Return (X, Y) of the center of cell containing provided text 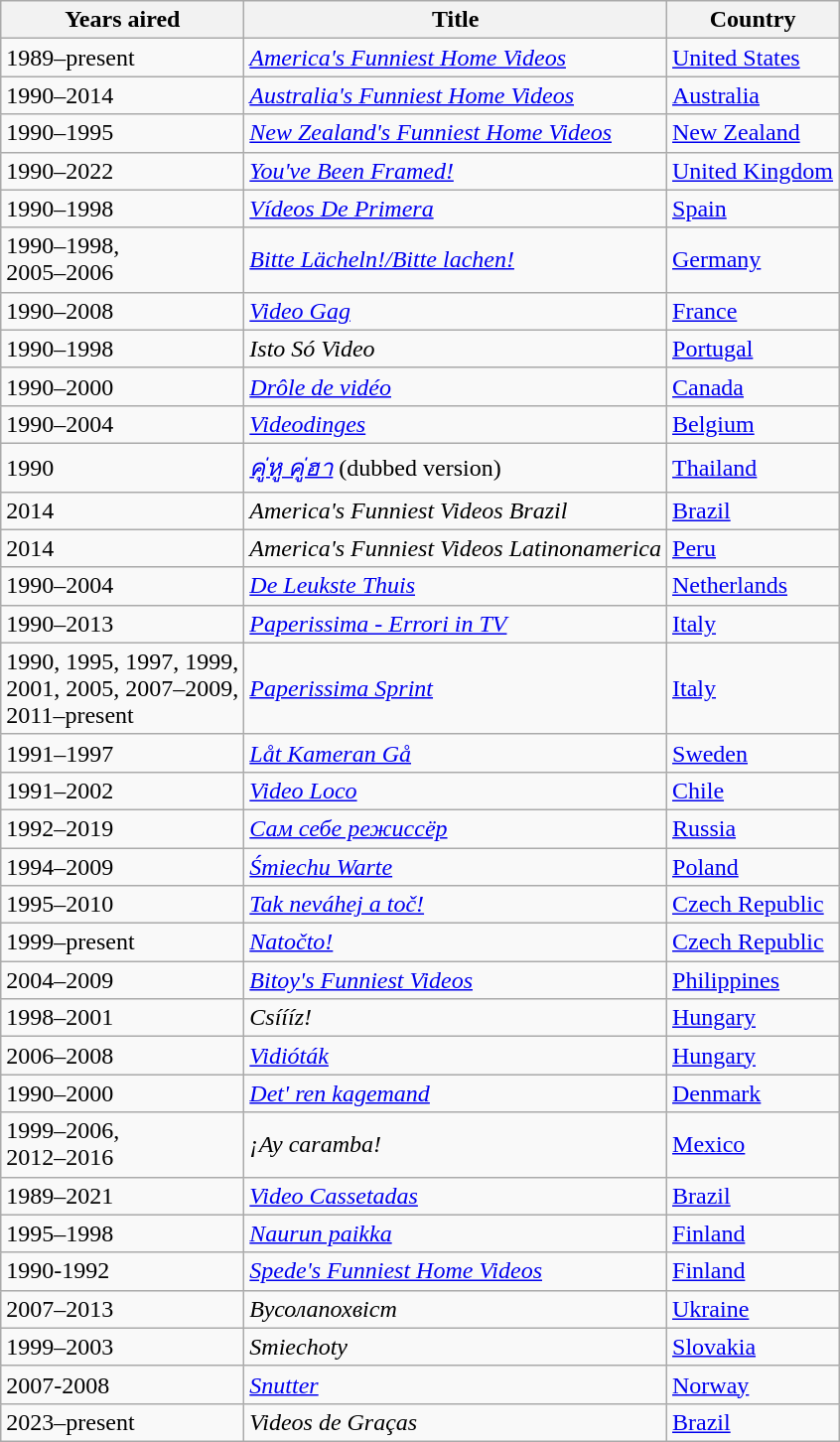
Сам себе режиссёр (456, 828)
America's Funniest Videos Latinonamerica (456, 548)
Slovakia (753, 1347)
America's Funniest Home Videos (456, 58)
คู่หู คู่ฮา (dubbed version) (456, 467)
1990–1998,2005–2006 (123, 260)
2023–present (123, 1422)
Vidióták (456, 1056)
1990–2013 (123, 624)
1990 (123, 467)
Title (456, 20)
Csíííz! (456, 1018)
New Zealand (753, 133)
1999–2003 (123, 1347)
United Kingdom (753, 171)
Video Cassetadas (456, 1196)
Russia (753, 828)
2007–2013 (123, 1309)
1999–2006,2012–2016 (123, 1144)
2004–2009 (123, 980)
De Leukste Thuis (456, 586)
Vídeos De Primera (456, 209)
1995–1998 (123, 1233)
Paperissima Sprint (456, 688)
Ukraine (753, 1309)
Poland (753, 867)
Country (753, 20)
¡Ay caramba! (456, 1144)
Chile (753, 791)
Bitoy's Funniest Videos (456, 980)
1998–2001 (123, 1018)
Denmark (753, 1093)
1992–2019 (123, 828)
Videos de Graças (456, 1422)
Video Gag (456, 311)
Videodinges (456, 424)
Smiechoty (456, 1347)
1990–2014 (123, 95)
United States (753, 58)
Låt Kameran Gå (456, 753)
Sweden (753, 753)
1991–1997 (123, 753)
1999–present (123, 942)
Tak neváhej a toč! (456, 905)
Belgium (753, 424)
1990, 1995, 1997, 1999,2001, 2005, 2007–2009,2011–present (123, 688)
Norway (753, 1384)
France (753, 311)
Video Loco (456, 791)
Netherlands (753, 586)
Thailand (753, 467)
1990–1995 (123, 133)
1990–2022 (123, 171)
1990-1992 (123, 1271)
Mexico (753, 1144)
1990–2008 (123, 311)
You've Been Framed! (456, 171)
Snutter (456, 1384)
2006–2008 (123, 1056)
Australia's Funniest Home Videos (456, 95)
Вусолапохвіст (456, 1309)
New Zealand's Funniest Home Videos (456, 133)
Canada (753, 386)
Philippines (753, 980)
Spede's Funniest Home Videos (456, 1271)
Det' ren kagemand (456, 1093)
Portugal (753, 349)
America's Funniest Videos Brazil (456, 510)
Śmiechu Warte (456, 867)
Paperissima - Errori in TV (456, 624)
1989–2021 (123, 1196)
1991–2002 (123, 791)
Germany (753, 260)
Isto Só Video (456, 349)
1989–present (123, 58)
1995–2010 (123, 905)
Years aired (123, 20)
Naurun paikka (456, 1233)
Peru (753, 548)
1994–2009 (123, 867)
2007-2008 (123, 1384)
Spain (753, 209)
Australia (753, 95)
Bitte Lächeln!/Bitte lachen! (456, 260)
Drôle de vidéo (456, 386)
Natočto! (456, 942)
